Provide the [x, y] coordinate of the cell's center where the given text is located.  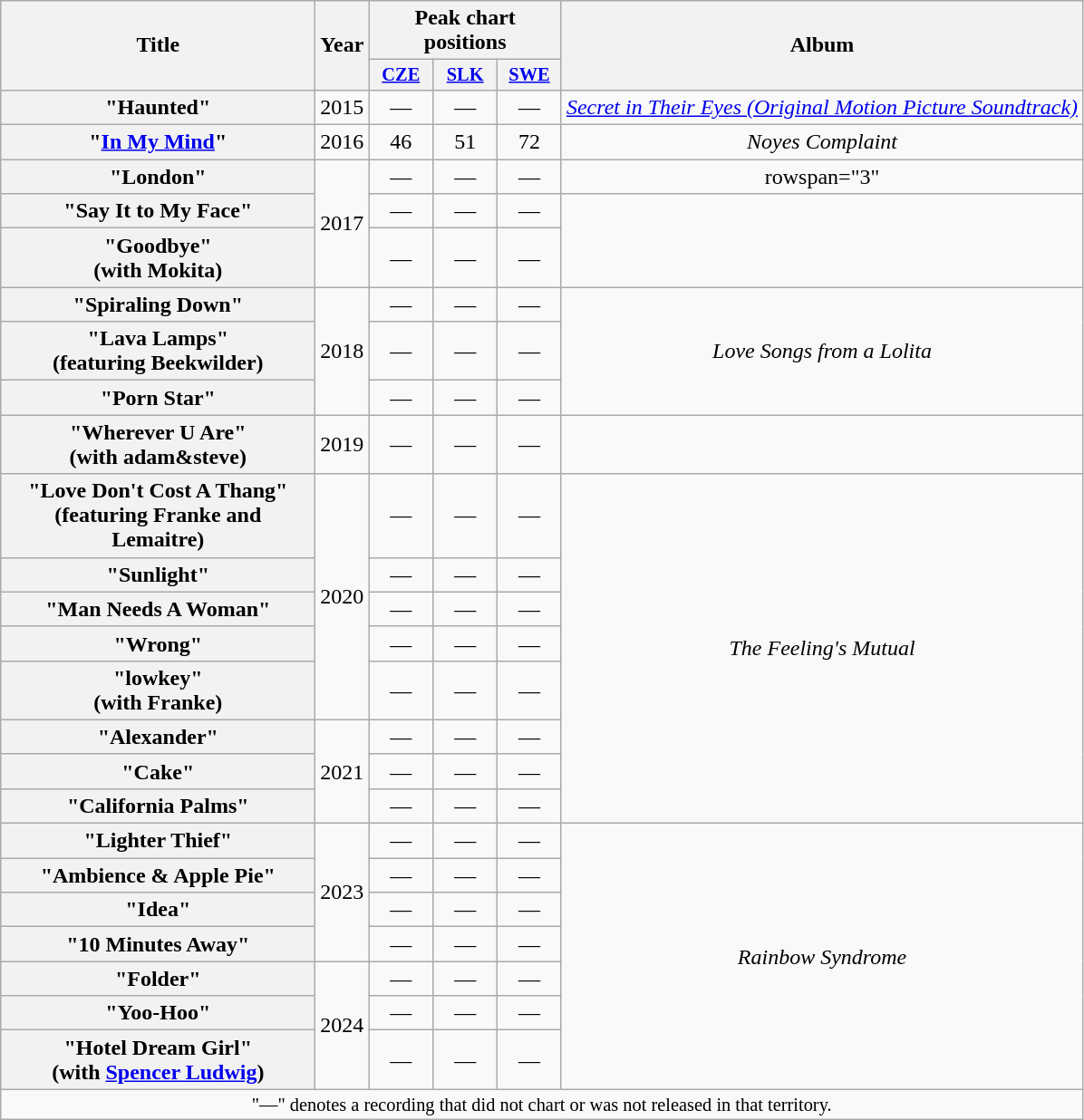
"lowkey" (with Franke) [158, 690]
"In My Mind" [158, 142]
Secret in Their Eyes (Original Motion Picture Soundtrack) [821, 107]
"California Palms" [158, 806]
SWE [529, 75]
72 [529, 142]
SLK [466, 75]
"Sunlight" [158, 574]
2018 [343, 352]
"Lava Lamps"(featuring Beekwilder) [158, 352]
Noyes Complaint [821, 142]
2023 [343, 893]
"Say It to My Face" [158, 211]
2015 [343, 107]
46 [401, 142]
Peak chart positions [466, 31]
"Wherever U Are" (with adam&steve) [158, 444]
2017 [343, 223]
"Folder" [158, 979]
"Hotel Dream Girl"(with Spencer Ludwig) [158, 1060]
"10 Minutes Away" [158, 944]
Year [343, 45]
"Ambience & Apple Pie" [158, 875]
"London" [158, 177]
The Feeling's Mutual [821, 649]
"Alexander" [158, 737]
Title [158, 45]
Love Songs from a Lolita [821, 352]
rowspan="3" [821, 177]
"Wrong" [158, 643]
"Man Needs A Woman" [158, 609]
"Spiraling Down" [158, 304]
"Cake" [158, 771]
51 [466, 142]
2019 [343, 444]
"Goodbye" (with Mokita) [158, 257]
Album [821, 45]
2016 [343, 142]
"—" denotes a recording that did not chart or was not released in that territory. [542, 1105]
"Yoo-Hoo" [158, 1013]
"Love Don't Cost A Thang" (featuring Franke and Lemaitre) [158, 516]
2020 [343, 596]
"Porn Star" [158, 398]
2024 [343, 1026]
"Haunted" [158, 107]
"Lighter Thief" [158, 841]
"Idea" [158, 910]
CZE [401, 75]
Rainbow Syndrome [821, 957]
2021 [343, 771]
